Find where the given text appears and provide that cell's center as [X, Y] coordinate. 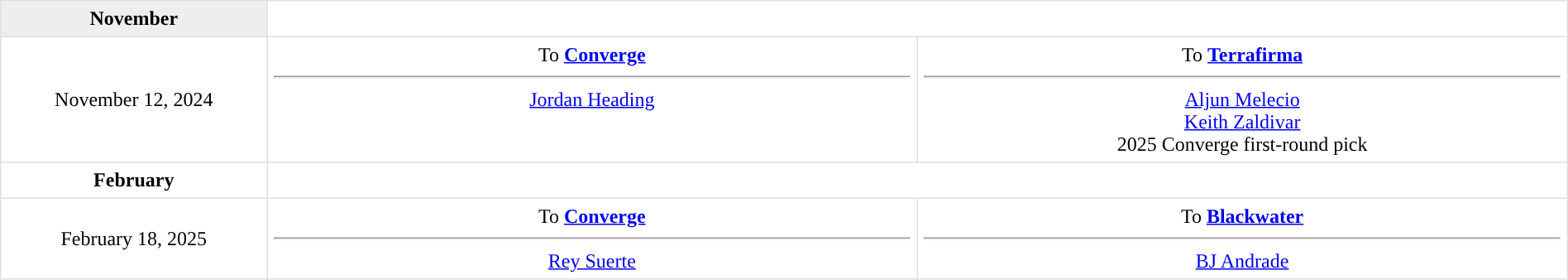
To ConvergeJordan Heading [592, 99]
November [134, 19]
February [134, 181]
February 18, 2025 [134, 239]
November 12, 2024 [134, 99]
To BlackwaterBJ Andrade [1242, 239]
To ConvergeRey Suerte [592, 239]
To TerrafirmaAljun MelecioKeith Zaldivar2025 Converge first-round pick [1242, 99]
